Output the (x, y) coordinate of the center of the cell containing the given text.  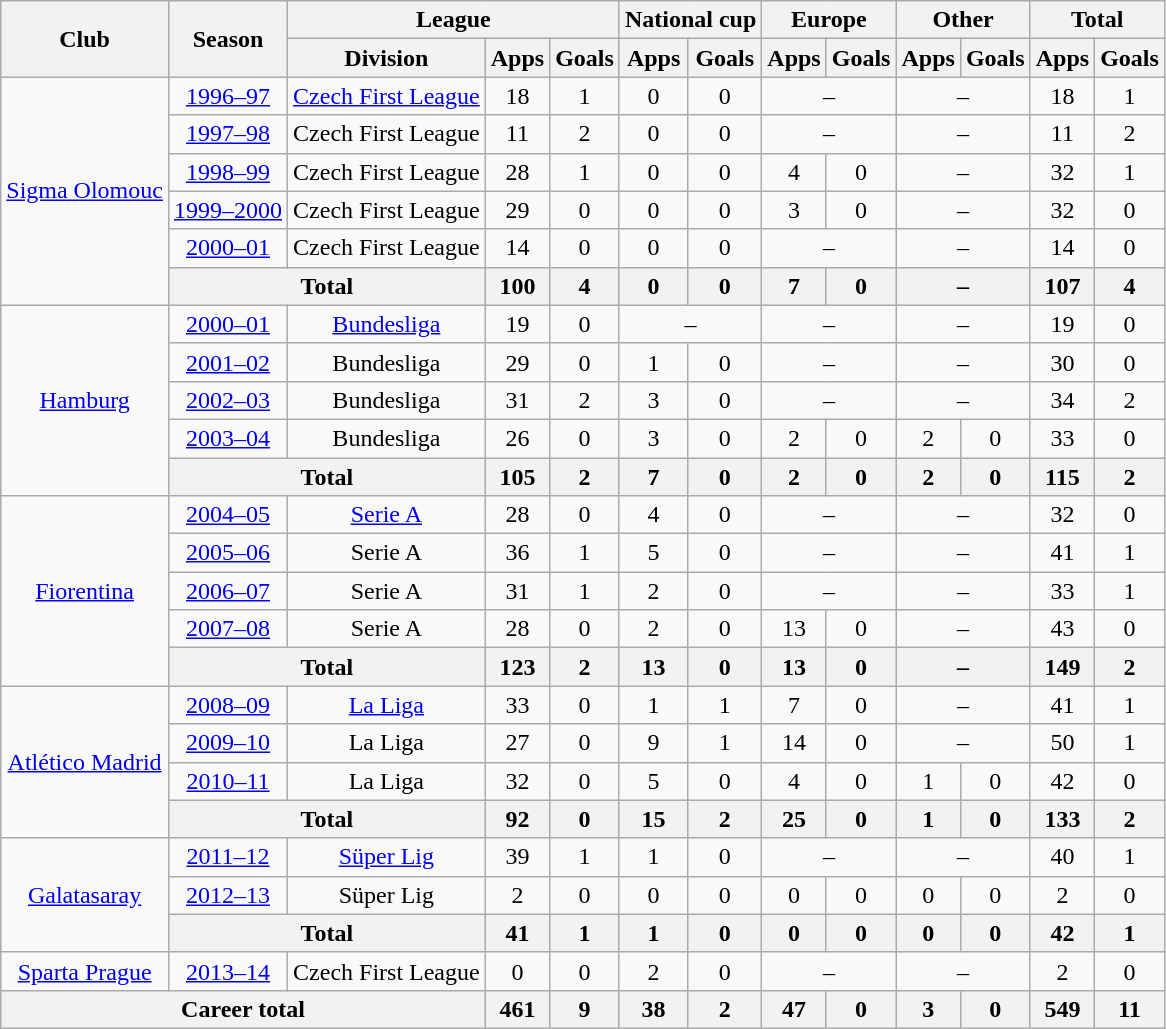
105 (517, 477)
549 (1062, 1009)
1997–98 (228, 134)
38 (653, 1009)
2001–02 (228, 362)
47 (794, 1009)
Sigma Olomouc (85, 191)
Career total (243, 1009)
2005–06 (228, 553)
2008–09 (228, 705)
2006–07 (228, 591)
Fiorentina (85, 591)
Division (387, 58)
115 (1062, 477)
39 (517, 857)
2011–12 (228, 857)
Atlético Madrid (85, 762)
36 (517, 553)
2007–08 (228, 629)
2003–04 (228, 438)
2009–10 (228, 743)
Club (85, 39)
League (454, 20)
30 (1062, 362)
2002–03 (228, 400)
461 (517, 1009)
2013–14 (228, 971)
107 (1062, 286)
25 (794, 819)
133 (1062, 819)
Season (228, 39)
1999–2000 (228, 210)
123 (517, 667)
Galatasaray (85, 895)
1996–97 (228, 96)
149 (1062, 667)
100 (517, 286)
2004–05 (228, 515)
Sparta Prague (85, 971)
Other (963, 20)
92 (517, 819)
50 (1062, 743)
Hamburg (85, 400)
40 (1062, 857)
1998–99 (228, 172)
34 (1062, 400)
26 (517, 438)
27 (517, 743)
15 (653, 819)
43 (1062, 629)
National cup (690, 20)
Europe (829, 20)
2010–11 (228, 781)
2012–13 (228, 895)
